Identify which cell holds the provided text, then report its [x, y] central coordinate. 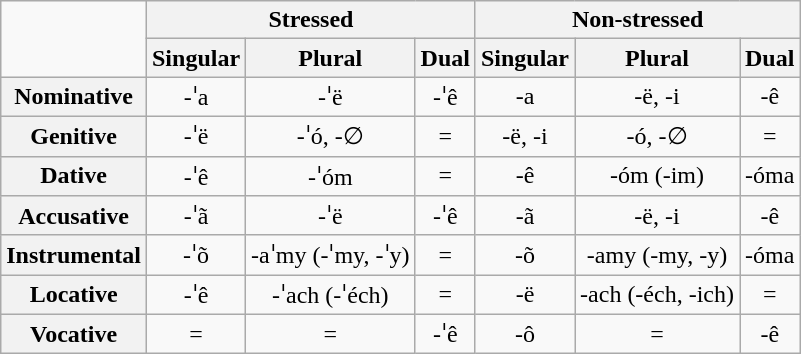
Genitive [74, 136]
Locative [74, 295]
-ô [524, 334]
Dative [74, 176]
-ˈó, -∅ [330, 136]
-óm (-im) [658, 176]
-ó, -∅ [658, 136]
Instrumental [74, 255]
-a [524, 97]
-ach (-éch, -ich) [658, 295]
Vocative [74, 334]
-õ [524, 255]
Stressed [310, 20]
-amy (-my, -y) [658, 255]
-ˈã [196, 216]
-ˈach (-ˈéch) [330, 295]
-ã [524, 216]
-aˈmy (-ˈmy, -ˈy) [330, 255]
-ˈóm [330, 176]
Accusative [74, 216]
Nominative [74, 97]
Non-stressed [637, 20]
-ˈa [196, 97]
-ë [524, 295]
-ˈõ [196, 255]
